Return the [X, Y] coordinate for the center point of the cell that contains the specified text.  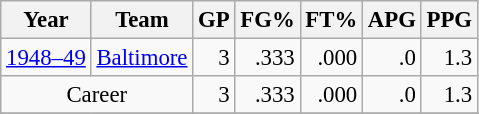
PPG [449, 20]
FT% [332, 20]
Year [46, 20]
APG [392, 20]
Team [142, 20]
Baltimore [142, 58]
1948–49 [46, 58]
Career [97, 95]
FG% [268, 20]
GP [214, 20]
